Pinpoint the cell where the given text exists, returning its (x, y) midpoint coordinate. 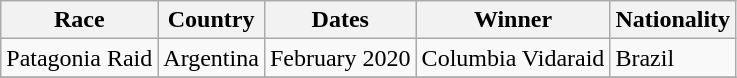
Country (212, 20)
Patagonia Raid (80, 58)
Nationality (673, 20)
February 2020 (340, 58)
Brazil (673, 58)
Winner (513, 20)
Columbia Vidaraid (513, 58)
Race (80, 20)
Dates (340, 20)
Argentina (212, 58)
